Capture the cell that displays the provided text and extract its [x, y] central coordinate. 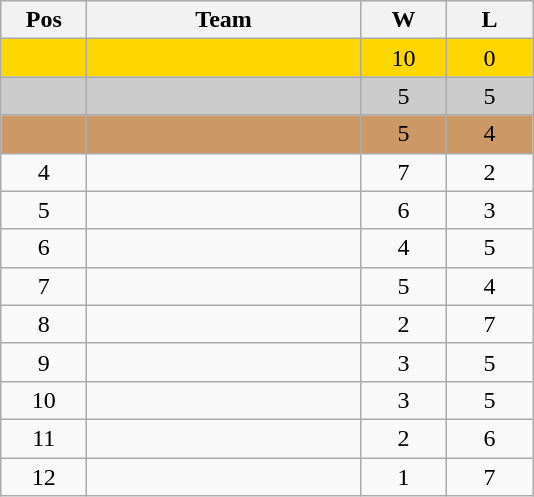
0 [489, 58]
Pos [44, 20]
11 [44, 438]
1 [403, 477]
Team [224, 20]
9 [44, 362]
12 [44, 477]
L [489, 20]
8 [44, 324]
W [403, 20]
